Scan for the cell matching the given text and deliver its (x, y) coordinate at center. 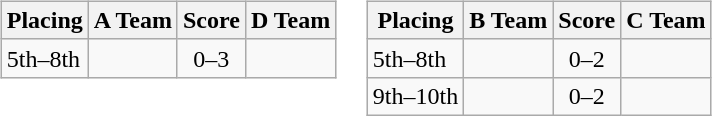
0–3 (211, 58)
D Team (290, 20)
C Team (666, 20)
B Team (508, 20)
A Team (132, 20)
9th–10th (415, 96)
